Detect which cell encompasses the target text, then output its (X, Y) center coordinate. 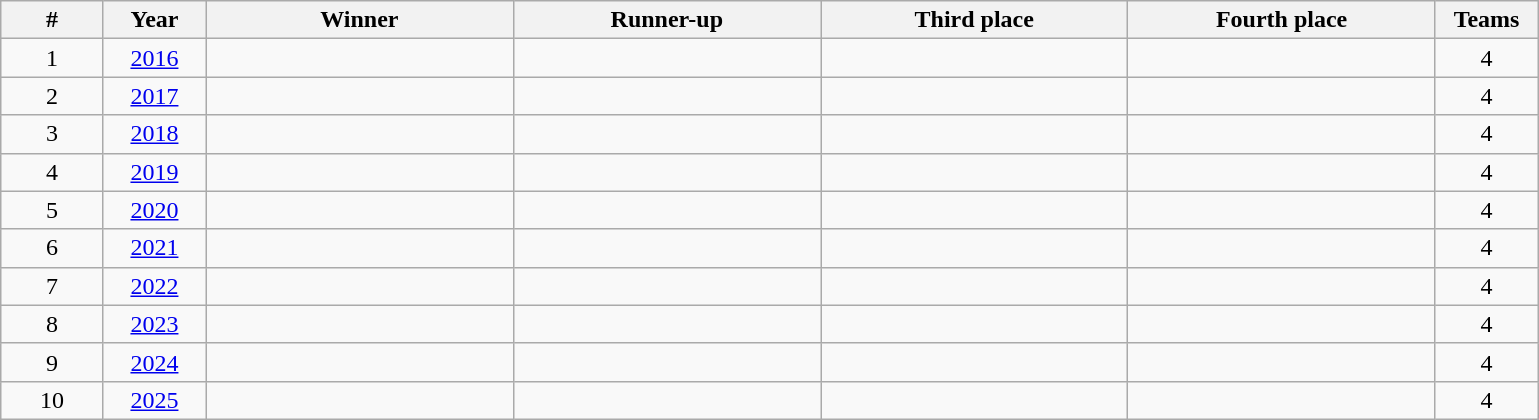
5 (52, 210)
2 (52, 96)
# (52, 20)
2020 (154, 210)
Teams (1486, 20)
3 (52, 134)
2018 (154, 134)
2024 (154, 362)
2016 (154, 58)
Fourth place (1282, 20)
Runner-up (666, 20)
9 (52, 362)
Third place (974, 20)
2017 (154, 96)
2021 (154, 248)
7 (52, 286)
2025 (154, 400)
8 (52, 324)
Year (154, 20)
1 (52, 58)
2023 (154, 324)
2022 (154, 286)
Winner (360, 20)
2019 (154, 172)
10 (52, 400)
6 (52, 248)
